Identify which cell holds the provided text, then report its [X, Y] central coordinate. 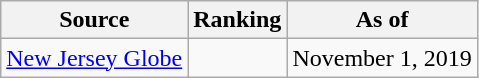
Source [94, 20]
November 1, 2019 [382, 58]
Ranking [238, 20]
As of [382, 20]
New Jersey Globe [94, 58]
